Output the [x, y] coordinate of the center of the cell containing the given text.  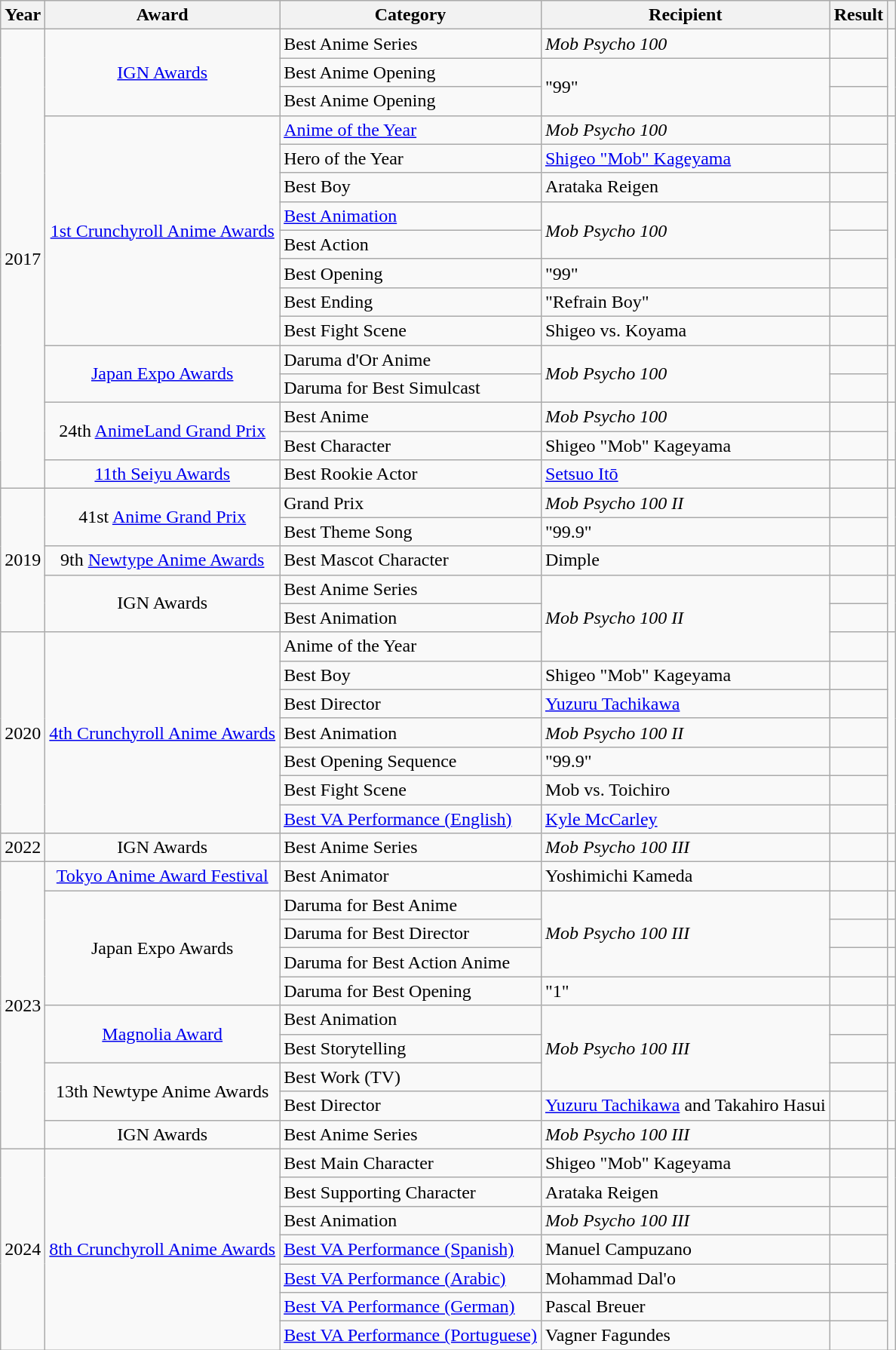
Best Ending [410, 302]
Daruma for Best Anime [410, 905]
Result [858, 15]
Manuel Campuzano [685, 1249]
11th Seiyu Awards [163, 474]
2019 [23, 560]
Best Work (TV) [410, 1077]
Pascal Breuer [685, 1307]
41st Anime Grand Prix [163, 517]
Vagner Fagundes [685, 1336]
Yoshimichi Kameda [685, 876]
Recipient [685, 15]
Best Opening [410, 273]
2020 [23, 732]
4th Crunchyroll Anime Awards [163, 732]
8th Crunchyroll Anime Awards [163, 1249]
Setsuo Itō [685, 474]
Best Storytelling [410, 1048]
Dimple [685, 560]
2022 [23, 848]
Kyle McCarley [685, 818]
Best VA Performance (Arabic) [410, 1278]
Best VA Performance (English) [410, 818]
Best Action [410, 244]
Grand Prix [410, 503]
Mohammad Dal'o [685, 1278]
Best Main Character [410, 1163]
Daruma for Best Action Anime [410, 962]
"1" [685, 991]
"Refrain Boy" [685, 302]
Best VA Performance (German) [410, 1307]
Yuzuru Tachikawa [685, 704]
Shigeo vs. Koyama [685, 330]
Daruma d'Or Anime [410, 360]
Best Rookie Actor [410, 474]
1st Crunchyroll Anime Awards [163, 230]
Daruma for Best Director [410, 934]
9th Newtype Anime Awards [163, 560]
Mob vs. Toichiro [685, 790]
13th Newtype Anime Awards [163, 1091]
2023 [23, 1006]
Category [410, 15]
Best Animator [410, 876]
Best Supporting Character [410, 1192]
Best Character [410, 446]
Yuzuru Tachikawa and Takahiro Hasui [685, 1106]
Tokyo Anime Award Festival [163, 876]
Best VA Performance (Spanish) [410, 1249]
2024 [23, 1249]
Magnolia Award [163, 1034]
2017 [23, 259]
Best Theme Song [410, 532]
Daruma for Best Simulcast [410, 388]
24th AnimeLand Grand Prix [163, 431]
Best Anime [410, 417]
Year [23, 15]
Best Mascot Character [410, 560]
Best Opening Sequence [410, 761]
Award [163, 15]
Hero of the Year [410, 158]
Daruma for Best Opening [410, 991]
Best VA Performance (Portuguese) [410, 1336]
